Output the (X, Y) coordinate of the center of the cell containing the given text.  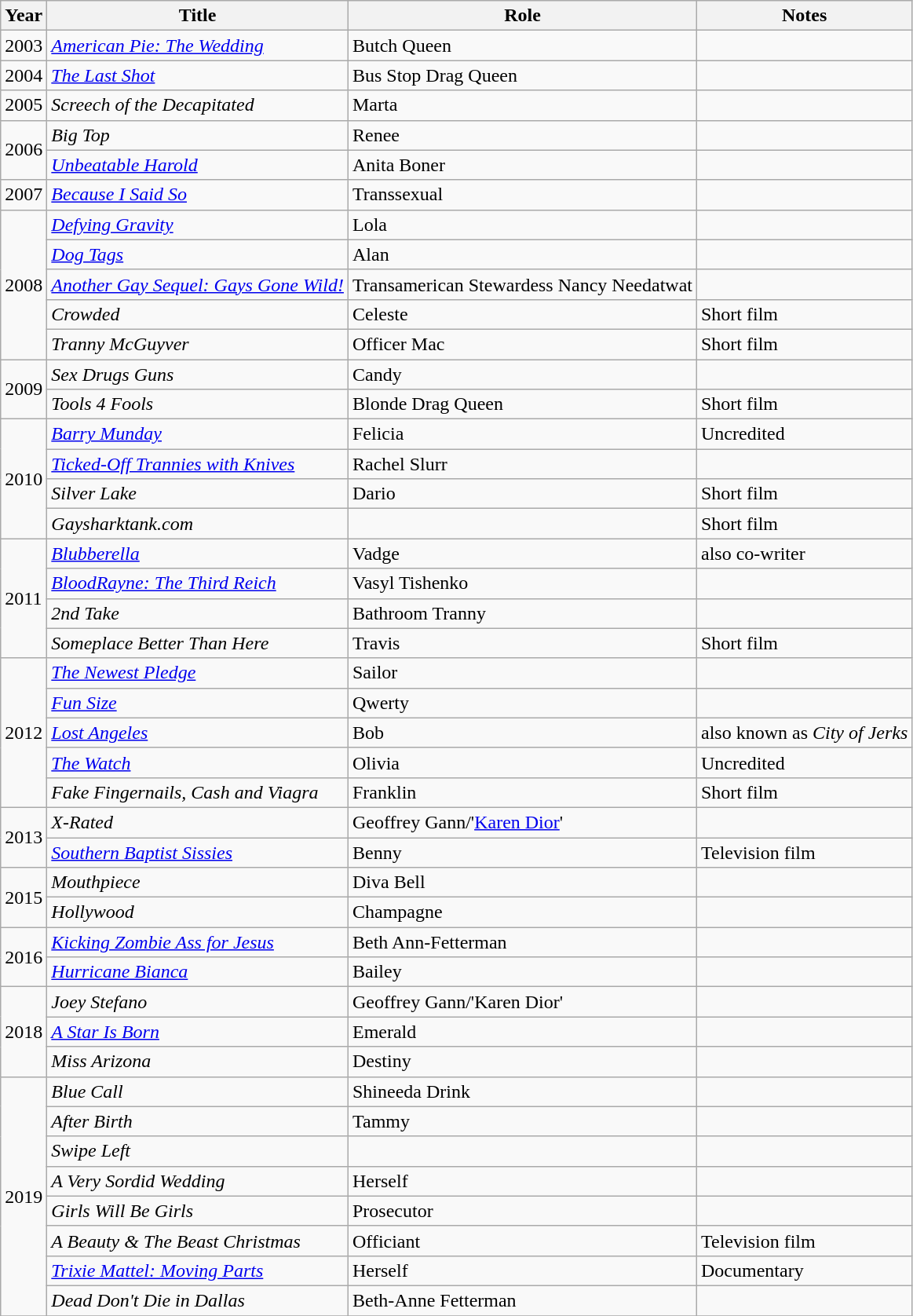
Joey Stefano (198, 1002)
Beth Ann-Fetterman (522, 942)
Tranny McGuyver (198, 344)
2003 (24, 46)
A Star Is Born (198, 1032)
Miss Arizona (198, 1062)
Renee (522, 135)
Travis (522, 643)
Officiant (522, 1241)
Ticked-Off Trannies with Knives (198, 464)
Tools 4 Fools (198, 404)
Another Gay Sequel: Gays Gone Wild! (198, 284)
Because I Said So (198, 195)
2005 (24, 105)
Transamerican Stewardess Nancy Needatwat (522, 284)
Destiny (522, 1062)
Fun Size (198, 703)
Officer Mac (522, 344)
Olivia (522, 762)
A Very Sordid Wedding (198, 1181)
Bob (522, 733)
Celeste (522, 314)
Swipe Left (198, 1151)
The Last Shot (198, 75)
Emerald (522, 1032)
Fake Fingernails, Cash and Viagra (198, 792)
Documentary (804, 1270)
Shineeda Drink (522, 1091)
Marta (522, 105)
Dario (522, 494)
2013 (24, 837)
Qwerty (522, 703)
Hollywood (198, 912)
BloodRayne: The Third Reich (198, 583)
Transsexual (522, 195)
2008 (24, 284)
After Birth (198, 1121)
Blubberella (198, 554)
Sex Drugs Guns (198, 375)
Beth-Anne Fetterman (522, 1300)
Vasyl Tishenko (522, 583)
Butch Queen (522, 46)
Felicia (522, 434)
Silver Lake (198, 494)
Year (24, 16)
2019 (24, 1196)
Crowded (198, 314)
Kicking Zombie Ass for Jesus (198, 942)
2011 (24, 598)
Bailey (522, 972)
Diva Bell (522, 883)
Gaysharktank.com (198, 524)
Anita Boner (522, 165)
Mouthpiece (198, 883)
Lost Angeles (198, 733)
Unbeatable Harold (198, 165)
Prosecutor (522, 1211)
Southern Baptist Sissies (198, 852)
Lola (522, 225)
Notes (804, 16)
Bus Stop Drag Queen (522, 75)
Someplace Better Than Here (198, 643)
American Pie: The Wedding (198, 46)
Rachel Slurr (522, 464)
Trixie Mattel: Moving Parts (198, 1270)
Big Top (198, 135)
Vadge (522, 554)
Girls Will Be Girls (198, 1211)
2nd Take (198, 613)
Sailor (522, 673)
Barry Munday (198, 434)
Hurricane Bianca (198, 972)
Dead Don't Die in Dallas (198, 1300)
Dog Tags (198, 254)
X-Rated (198, 822)
also known as City of Jerks (804, 733)
2009 (24, 389)
2004 (24, 75)
Champagne (522, 912)
Alan (522, 254)
Defying Gravity (198, 225)
2010 (24, 479)
The Newest Pledge (198, 673)
2018 (24, 1032)
2015 (24, 897)
also co-writer (804, 554)
Tammy (522, 1121)
Bathroom Tranny (522, 613)
Blonde Drag Queen (522, 404)
Benny (522, 852)
Franklin (522, 792)
2007 (24, 195)
The Watch (198, 762)
2012 (24, 733)
A Beauty & The Beast Christmas (198, 1241)
Title (198, 16)
Candy (522, 375)
Role (522, 16)
2016 (24, 957)
Screech of the Decapitated (198, 105)
2006 (24, 150)
Blue Call (198, 1091)
